Find where the given text appears and provide that cell's center as (x, y) coordinate. 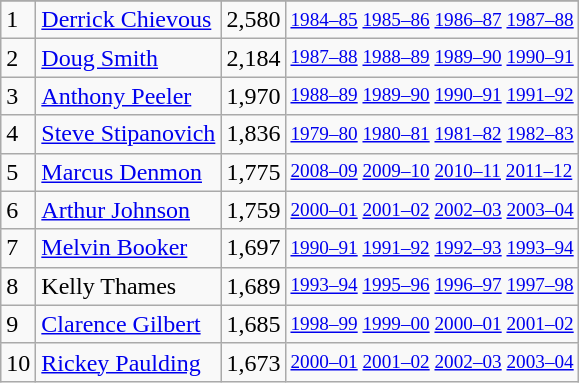
1,685 (254, 324)
2,580 (254, 20)
1,689 (254, 286)
1,759 (254, 210)
2008–09 2009–10 2010–11 2011–12 (432, 172)
Clarence Gilbert (128, 324)
4 (18, 134)
1,775 (254, 172)
Doug Smith (128, 58)
1984–85 1985–86 1986–87 1987–88 (432, 20)
1 (18, 20)
1987–88 1988–89 1989–90 1990–91 (432, 58)
1,673 (254, 362)
7 (18, 248)
Marcus Denmon (128, 172)
Derrick Chievous (128, 20)
5 (18, 172)
1979–80 1980–81 1981–82 1982–83 (432, 134)
Anthony Peeler (128, 96)
Steve Stipanovich (128, 134)
6 (18, 210)
1988–89 1989–90 1990–91 1991–92 (432, 96)
Melvin Booker (128, 248)
2 (18, 58)
8 (18, 286)
1993–94 1995–96 1996–97 1997–98 (432, 286)
10 (18, 362)
Rickey Paulding (128, 362)
Arthur Johnson (128, 210)
1,970 (254, 96)
3 (18, 96)
1,836 (254, 134)
1990–91 1991–92 1992–93 1993–94 (432, 248)
1998–99 1999–00 2000–01 2001–02 (432, 324)
9 (18, 324)
1,697 (254, 248)
2,184 (254, 58)
Kelly Thames (128, 286)
